Provide the [x, y] coordinate of the cell's center where the given text is located.  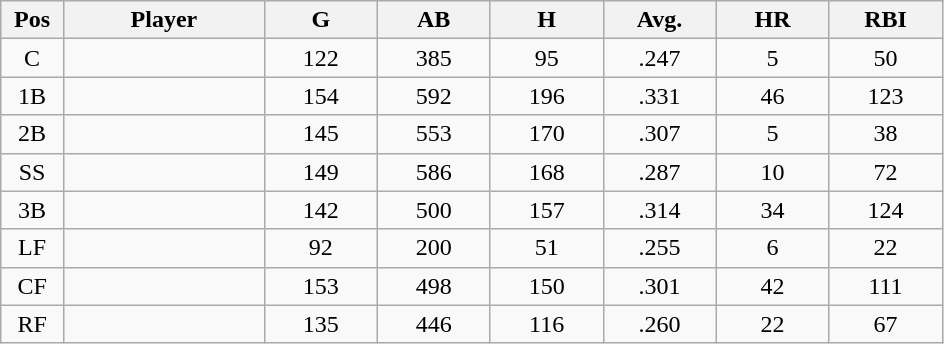
153 [320, 286]
111 [886, 286]
50 [886, 58]
.331 [660, 96]
10 [772, 172]
170 [546, 134]
LF [32, 248]
RBI [886, 20]
116 [546, 324]
Avg. [660, 20]
145 [320, 134]
72 [886, 172]
6 [772, 248]
592 [434, 96]
RF [32, 324]
154 [320, 96]
500 [434, 210]
95 [546, 58]
553 [434, 134]
.314 [660, 210]
3B [32, 210]
Player [164, 20]
G [320, 20]
446 [434, 324]
586 [434, 172]
SS [32, 172]
92 [320, 248]
51 [546, 248]
123 [886, 96]
46 [772, 96]
42 [772, 286]
CF [32, 286]
34 [772, 210]
196 [546, 96]
135 [320, 324]
124 [886, 210]
498 [434, 286]
67 [886, 324]
.255 [660, 248]
168 [546, 172]
C [32, 58]
142 [320, 210]
.260 [660, 324]
H [546, 20]
200 [434, 248]
.287 [660, 172]
122 [320, 58]
HR [772, 20]
157 [546, 210]
1B [32, 96]
.301 [660, 286]
Pos [32, 20]
150 [546, 286]
385 [434, 58]
38 [886, 134]
149 [320, 172]
2B [32, 134]
.307 [660, 134]
.247 [660, 58]
AB [434, 20]
